Return (X, Y) of the center of cell containing provided text 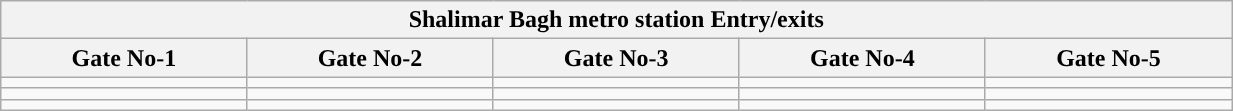
Gate No-3 (616, 58)
Shalimar Bagh metro station Entry/exits (616, 20)
Gate No-4 (862, 58)
Gate No-5 (1108, 58)
Gate No-1 (124, 58)
Gate No-2 (370, 58)
